Return the (x, y) coordinate for the center point of the cell that contains the specified text.  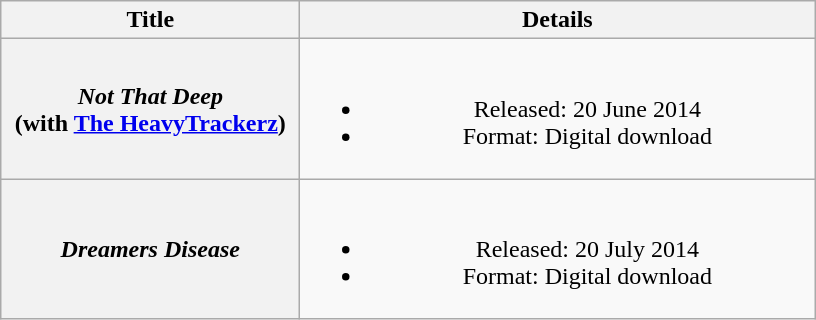
Not That Deep(with The HeavyTrackerz) (150, 109)
Dreamers Disease (150, 249)
Details (558, 20)
Title (150, 20)
Released: 20 July 2014Format: Digital download (558, 249)
Released: 20 June 2014Format: Digital download (558, 109)
